Output the (x, y) coordinate of the center of the cell containing the given text.  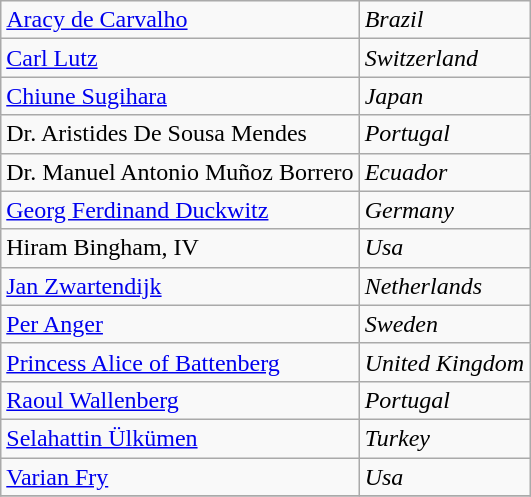
Chiune Sugihara (180, 96)
Dr. Manuel Antonio Muñoz Borrero (180, 172)
Germany (444, 210)
Per Anger (180, 324)
United Kingdom (444, 362)
Sweden (444, 324)
Carl Lutz (180, 58)
Netherlands (444, 286)
Georg Ferdinand Duckwitz (180, 210)
Jan Zwartendijk (180, 286)
Ecuador (444, 172)
Raoul Wallenberg (180, 400)
Japan (444, 96)
Brazil (444, 20)
Hiram Bingham, IV (180, 248)
Princess Alice of Battenberg (180, 362)
Dr. Aristides De Sousa Mendes (180, 134)
Varian Fry (180, 477)
Aracy de Carvalho (180, 20)
Selahattin Ülkümen (180, 438)
Switzerland (444, 58)
Turkey (444, 438)
